Determine the [x, y] coordinate at the center of the cell enclosing the given text.  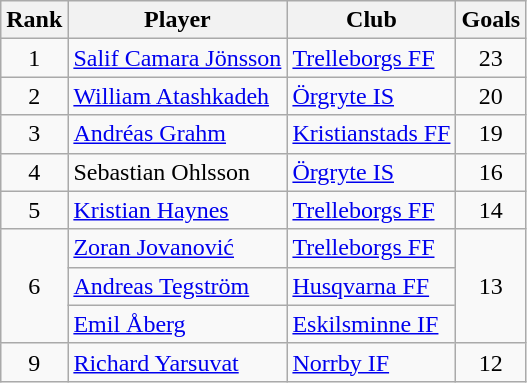
Kristian Haynes [178, 210]
9 [34, 362]
Richard Yarsuvat [178, 362]
Zoran Jovanović [178, 248]
Rank [34, 20]
Player [178, 20]
Club [372, 20]
William Atashkadeh [178, 96]
16 [491, 172]
Kristianstads FF [372, 134]
12 [491, 362]
19 [491, 134]
14 [491, 210]
5 [34, 210]
13 [491, 286]
2 [34, 96]
Norrby IF [372, 362]
Eskilsminne IF [372, 324]
6 [34, 286]
Sebastian Ohlsson [178, 172]
20 [491, 96]
4 [34, 172]
3 [34, 134]
Salif Camara Jönsson [178, 58]
Goals [491, 20]
23 [491, 58]
Emil Åberg [178, 324]
Husqvarna FF [372, 286]
1 [34, 58]
Andreas Tegström [178, 286]
Andréas Grahm [178, 134]
